Return the [x, y] coordinate for the center point of the cell that contains the specified text.  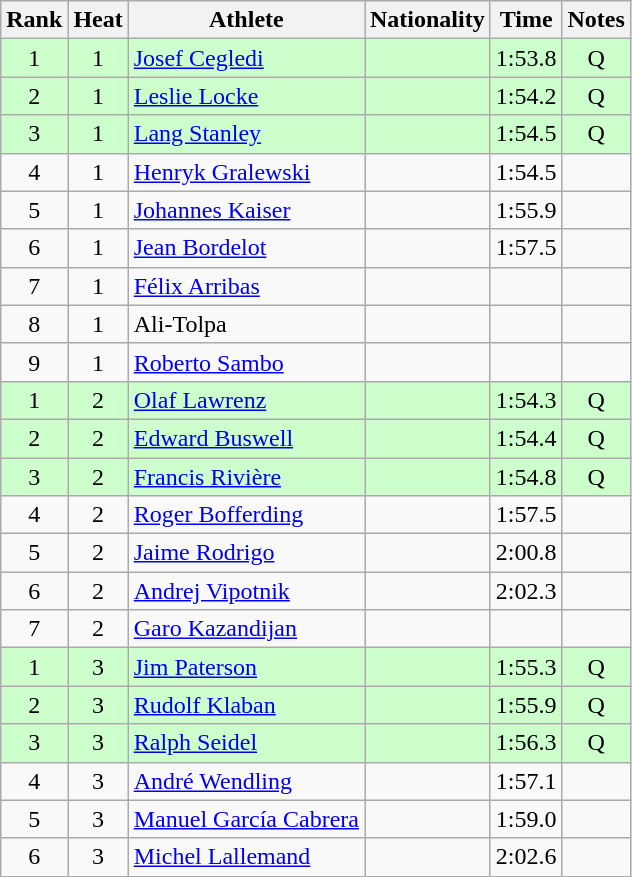
Notes [596, 20]
2:00.8 [526, 553]
1:54.3 [526, 400]
Rank [34, 20]
Leslie Locke [246, 96]
Roger Bofferding [246, 515]
André Wendling [246, 781]
Athlete [246, 20]
Edward Buswell [246, 438]
2:02.3 [526, 591]
Jean Bordelot [246, 248]
1:54.4 [526, 438]
Jaime Rodrigo [246, 553]
Rudolf Klaban [246, 705]
Manuel García Cabrera [246, 819]
Heat [98, 20]
Nationality [427, 20]
9 [34, 362]
Ali-Tolpa [246, 324]
Olaf Lawrenz [246, 400]
1:57.1 [526, 781]
Roberto Sambo [246, 362]
2:02.6 [526, 857]
Johannes Kaiser [246, 210]
1:54.8 [526, 477]
1:59.0 [526, 819]
Time [526, 20]
Garo Kazandijan [246, 629]
Félix Arribas [246, 286]
Andrej Vipotnik [246, 591]
1:54.2 [526, 96]
Lang Stanley [246, 134]
Henryk Gralewski [246, 172]
Ralph Seidel [246, 743]
Francis Rivière [246, 477]
1:53.8 [526, 58]
Jim Paterson [246, 667]
1:56.3 [526, 743]
8 [34, 324]
Josef Cegledi [246, 58]
Michel Lallemand [246, 857]
1:55.3 [526, 667]
